Identify which cell holds the provided text, then report its (X, Y) central coordinate. 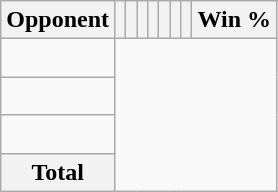
Opponent (58, 20)
Win % (234, 20)
Total (58, 172)
